Determine the (x, y) coordinate at the center of the cell enclosing the given text.  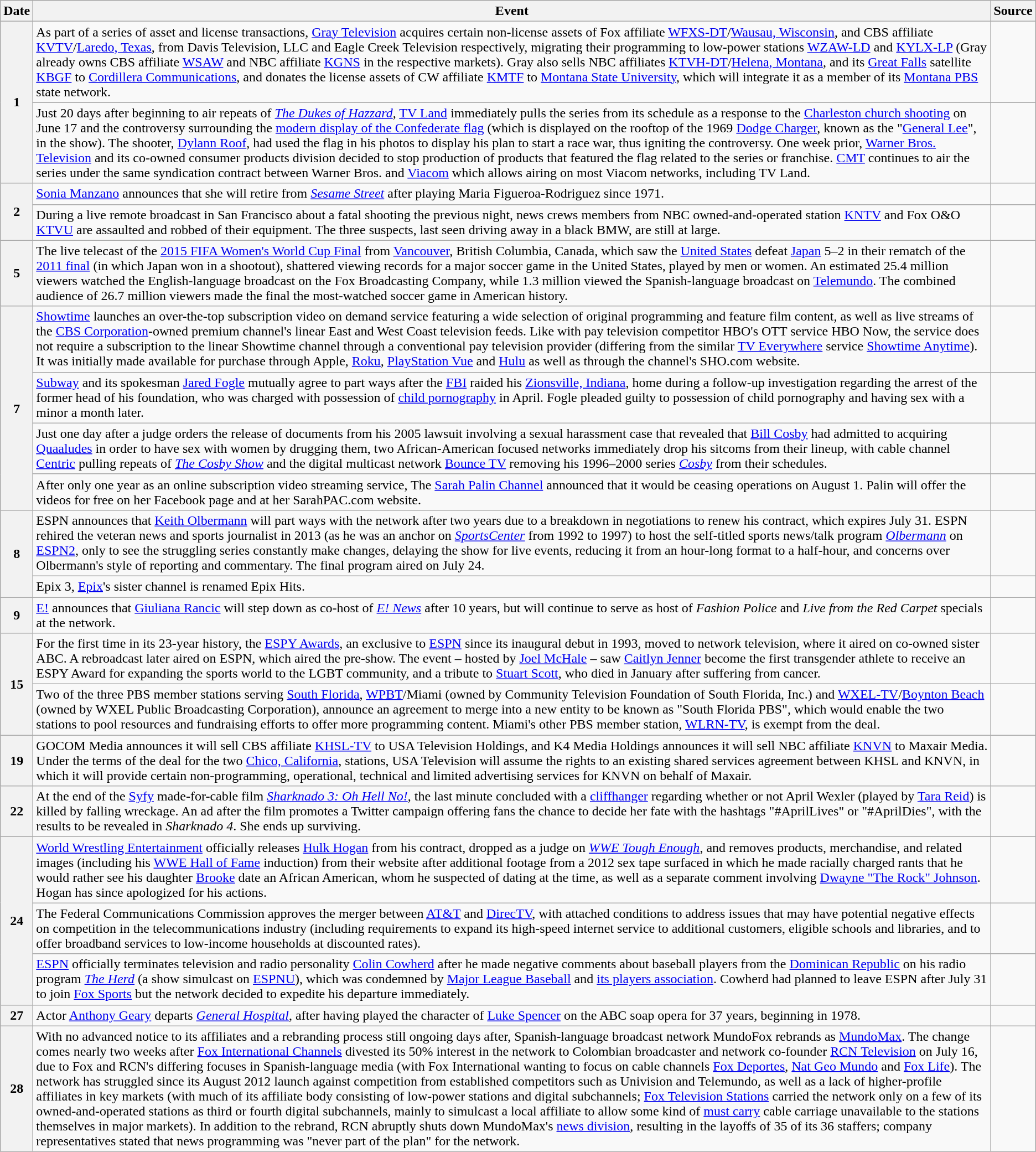
9 (17, 614)
19 (17, 761)
7 (17, 408)
2 (17, 211)
8 (17, 554)
5 (17, 273)
22 (17, 812)
Sonia Manzano announces that she will retire from Sesame Street after playing Maria Figueroa-Rodriguez since 1971. (512, 194)
Event (512, 11)
1 (17, 102)
Date (17, 11)
Source (1013, 11)
Epix 3, Epix's sister channel is renamed Epix Hits. (512, 586)
28 (17, 1088)
15 (17, 684)
24 (17, 921)
27 (17, 1015)
